Find where the given text appears and provide that cell's center as [x, y] coordinate. 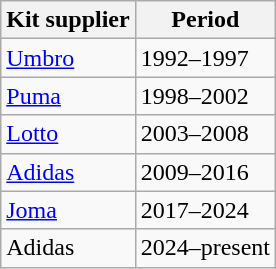
2024–present [205, 248]
Umbro [68, 58]
Puma [68, 96]
2009–2016 [205, 172]
Joma [68, 210]
1998–2002 [205, 96]
2003–2008 [205, 134]
Period [205, 20]
Kit supplier [68, 20]
1992–1997 [205, 58]
2017–2024 [205, 210]
Lotto [68, 134]
